Locate the cell with the specified text and output its [x, y] center coordinate. 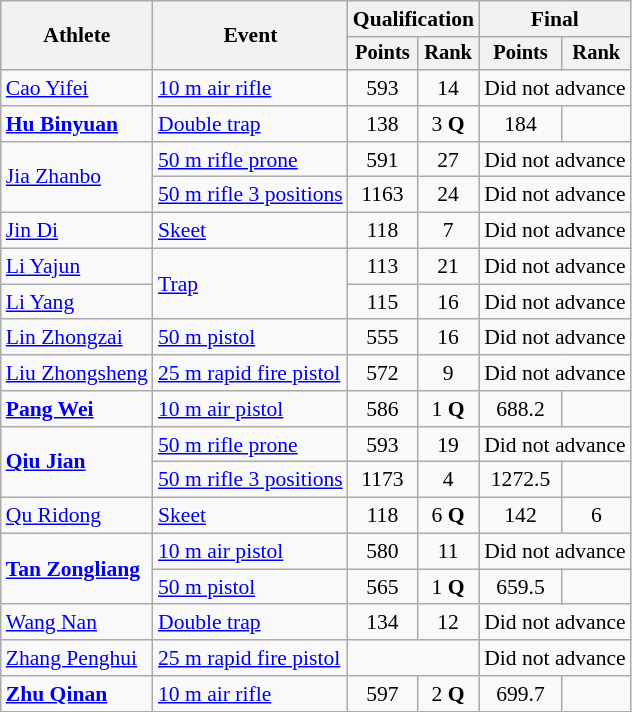
Qu Ridong [77, 516]
24 [448, 195]
565 [382, 587]
Zhang Penghui [77, 658]
Lin Zhongzai [77, 338]
Qualification [414, 19]
142 [520, 516]
21 [448, 267]
134 [382, 623]
11 [448, 552]
Zhu Qinan [77, 694]
27 [448, 160]
113 [382, 267]
572 [382, 373]
699.7 [520, 694]
Athlete [77, 36]
Event [250, 36]
Qiu Jian [77, 462]
Liu Zhongsheng [77, 373]
Li Yang [77, 302]
9 [448, 373]
Tan Zongliang [77, 570]
1272.5 [520, 480]
Li Yajun [77, 267]
Wang Nan [77, 623]
Jia Zhanbo [77, 178]
586 [382, 409]
688.2 [520, 409]
1173 [382, 480]
14 [448, 88]
2 Q [448, 694]
115 [382, 302]
Pang Wei [77, 409]
580 [382, 552]
Hu Binyuan [77, 124]
Cao Yifei [77, 88]
19 [448, 445]
597 [382, 694]
Jin Di [77, 231]
555 [382, 338]
184 [520, 124]
1163 [382, 195]
6 Q [448, 516]
659.5 [520, 587]
Trap [250, 284]
6 [596, 516]
12 [448, 623]
591 [382, 160]
Final [555, 19]
138 [382, 124]
3 Q [448, 124]
4 [448, 480]
7 [448, 231]
